Return the [X, Y] coordinate for the center point of the cell that contains the specified text.  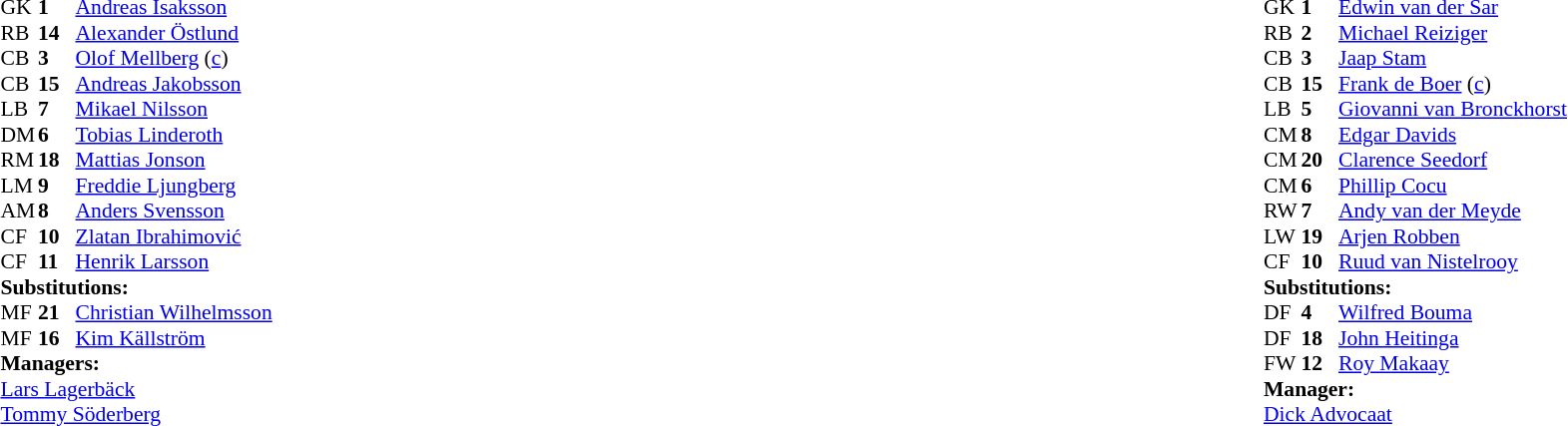
Clarence Seedorf [1453, 161]
12 [1319, 364]
4 [1319, 312]
Olof Mellberg (c) [174, 59]
Alexander Östlund [174, 33]
Christian Wilhelmsson [174, 312]
20 [1319, 161]
19 [1319, 236]
Mattias Jonson [174, 161]
RW [1283, 211]
21 [57, 312]
Manager: [1415, 389]
RM [19, 161]
Phillip Cocu [1453, 186]
Zlatan Ibrahimović [174, 236]
Giovanni van Bronckhorst [1453, 109]
AM [19, 211]
9 [57, 186]
Kim Källström [174, 338]
14 [57, 33]
Mikael Nilsson [174, 109]
16 [57, 338]
Managers: [136, 364]
Arjen Robben [1453, 236]
Jaap Stam [1453, 59]
11 [57, 262]
Michael Reiziger [1453, 33]
Edgar Davids [1453, 135]
FW [1283, 364]
LW [1283, 236]
Ruud van Nistelrooy [1453, 262]
Tobias Linderoth [174, 135]
John Heitinga [1453, 338]
Henrik Larsson [174, 262]
LM [19, 186]
Andy van der Meyde [1453, 211]
Wilfred Bouma [1453, 312]
Roy Makaay [1453, 364]
5 [1319, 109]
Frank de Boer (c) [1453, 84]
Freddie Ljungberg [174, 186]
DM [19, 135]
2 [1319, 33]
Anders Svensson [174, 211]
Andreas Jakobsson [174, 84]
